From the cell containing the given text, extract its center point as (X, Y) coordinate. 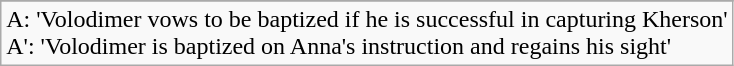
A: 'Volodimer vows to be baptized if he is successful in capturing Kherson'A': 'Volodimer is baptized on Anna's instruction and regains his sight' (367, 34)
